Pinpoint the cell where the given text exists, returning its [x, y] midpoint coordinate. 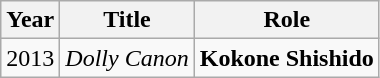
2013 [30, 58]
Role [286, 20]
Year [30, 20]
Dolly Canon [127, 58]
Kokone Shishido [286, 58]
Title [127, 20]
